Locate the cell with the specified text and output its (X, Y) center coordinate. 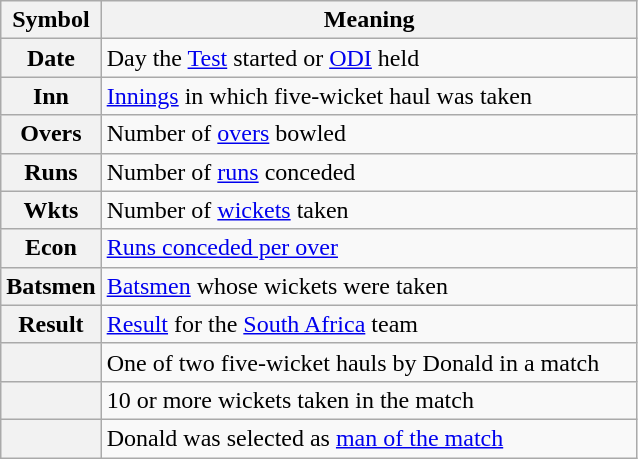
Symbol (51, 20)
Runs (51, 172)
Runs conceded per over (369, 248)
One of two five-wicket hauls by Donald in a match (369, 362)
Result for the South Africa team (369, 324)
Batsmen (51, 286)
Donald was selected as man of the match (369, 438)
Econ (51, 248)
Inn (51, 96)
Number of wickets taken (369, 210)
Meaning (369, 20)
Number of runs conceded (369, 172)
Date (51, 58)
Wkts (51, 210)
10 or more wickets taken in the match (369, 400)
Result (51, 324)
Innings in which five-wicket haul was taken (369, 96)
Batsmen whose wickets were taken (369, 286)
Day the Test started or ODI held (369, 58)
Number of overs bowled (369, 134)
Overs (51, 134)
